Search for the cell housing the specified text and yield its (X, Y) center coordinate. 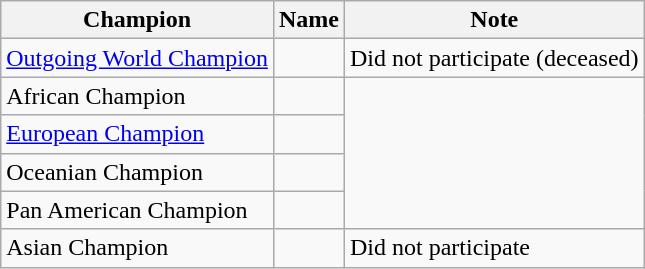
Asian Champion (138, 248)
Name (308, 20)
Did not participate (494, 248)
Did not participate (deceased) (494, 58)
Pan American Champion (138, 210)
Note (494, 20)
African Champion (138, 96)
Champion (138, 20)
Outgoing World Champion (138, 58)
European Champion (138, 134)
Oceanian Champion (138, 172)
